Scan for the cell matching the given text and deliver its (x, y) coordinate at center. 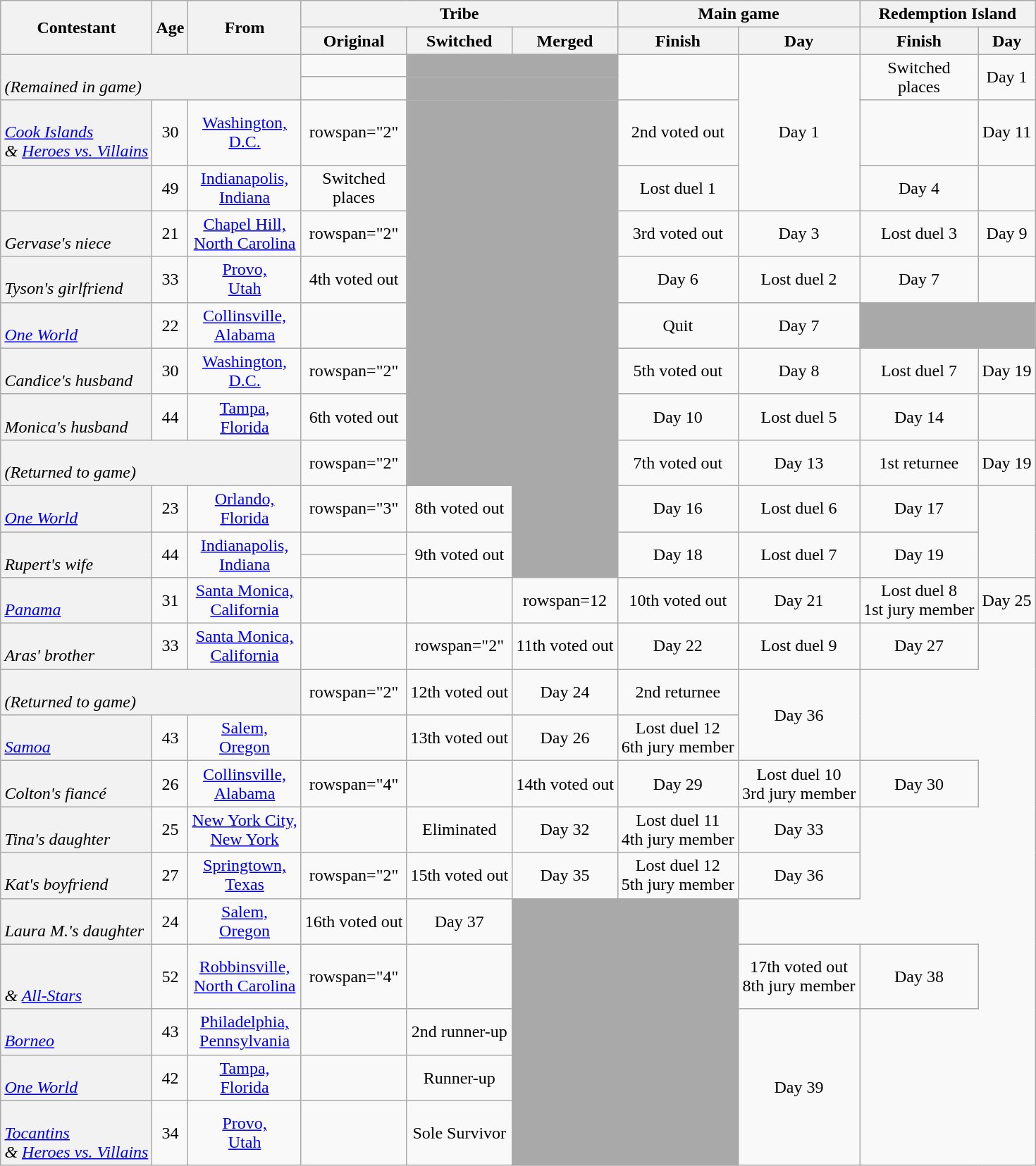
Original (354, 41)
Tribe (460, 14)
Day 27 (919, 647)
Tyson's girlfriend (76, 279)
2nd returnee (678, 692)
Day 10 (678, 417)
Panama (76, 600)
Candice's husband (76, 371)
Day 25 (1006, 600)
Day 6 (678, 279)
Lost duel 114th jury member (678, 830)
23 (171, 509)
Lost duel 125th jury member (678, 875)
Day 24 (565, 692)
Day 3 (798, 234)
Age (171, 27)
16th voted out (354, 922)
13th voted out (460, 738)
Switched (460, 41)
Day 35 (565, 875)
Day 9 (1006, 234)
34 (171, 1133)
Day 8 (798, 371)
Eliminated (460, 830)
Day 33 (798, 830)
Chapel Hill,North Carolina (245, 234)
Redemption Island (947, 14)
Borneo (76, 1031)
Day 29 (678, 783)
(Remained in game) (151, 77)
5th voted out (678, 371)
Aras' brother (76, 647)
Day 4 (919, 187)
Lost duel 9 (798, 647)
Day 14 (919, 417)
14th voted out (565, 783)
Day 11 (1006, 132)
Main game (739, 14)
12th voted out (460, 692)
24 (171, 922)
49 (171, 187)
Laura M.'s daughter (76, 922)
27 (171, 875)
Lost duel 3 (919, 234)
From (245, 27)
15th voted out (460, 875)
11th voted out (565, 647)
rowspan=12 (565, 600)
Day 21 (798, 600)
Quit (678, 325)
& All-Stars (76, 976)
17th voted out8th jury member (798, 976)
Kat's boyfriend (76, 875)
8th voted out (460, 509)
Lost duel 6 (798, 509)
Rupert's wife (76, 554)
52 (171, 976)
Springtown,Texas (245, 875)
Day 38 (919, 976)
Lost duel 2 (798, 279)
Day 37 (460, 922)
3rd voted out (678, 234)
Lost duel 5 (798, 417)
Gervase's niece (76, 234)
26 (171, 783)
Contestant (76, 27)
Day 13 (798, 462)
Lost duel 126th jury member (678, 738)
4th voted out (354, 279)
Day 18 (678, 554)
Day 16 (678, 509)
Cook Islands& Heroes vs. Villains (76, 132)
Robbinsville,North Carolina (245, 976)
42 (171, 1078)
Sole Survivor (460, 1133)
10th voted out (678, 600)
7th voted out (678, 462)
22 (171, 325)
21 (171, 234)
9th voted out (460, 554)
Merged (565, 41)
6th voted out (354, 417)
Monica's husband (76, 417)
Lost duel 81st jury member (919, 600)
25 (171, 830)
Day 26 (565, 738)
Day 17 (919, 509)
Day 39 (798, 1087)
Colton's fiancé (76, 783)
2nd runner-up (460, 1031)
Philadelphia,Pennsylvania (245, 1031)
Lost duel 103rd jury member (798, 783)
Lost duel 1 (678, 187)
Orlando,Florida (245, 509)
Day 22 (678, 647)
Runner-up (460, 1078)
Tina's daughter (76, 830)
Samoa (76, 738)
Day 30 (919, 783)
rowspan="3" (354, 509)
31 (171, 600)
Day 32 (565, 830)
2nd voted out (678, 132)
Tocantins& Heroes vs. Villains (76, 1133)
1st returnee (919, 462)
New York City,New York (245, 830)
